Output the [x, y] coordinate of the center of the cell containing the given text.  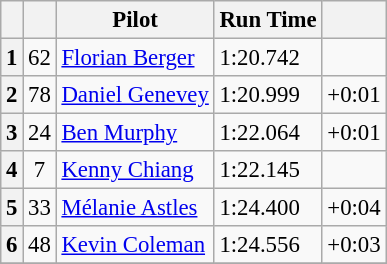
Run Time [268, 20]
Ben Murphy [135, 133]
1 [12, 58]
1:24.556 [268, 245]
1:22.064 [268, 133]
Kenny Chiang [135, 170]
1:22.145 [268, 170]
+0:03 [354, 245]
1:20.999 [268, 95]
1:20.742 [268, 58]
5 [12, 208]
3 [12, 133]
24 [40, 133]
Mélanie Astles [135, 208]
33 [40, 208]
6 [12, 245]
Pilot [135, 20]
Daniel Genevey [135, 95]
7 [40, 170]
2 [12, 95]
78 [40, 95]
Florian Berger [135, 58]
4 [12, 170]
+0:04 [354, 208]
48 [40, 245]
62 [40, 58]
Kevin Coleman [135, 245]
1:24.400 [268, 208]
